Return the (X, Y) coordinate for the center point of the cell that contains the specified text.  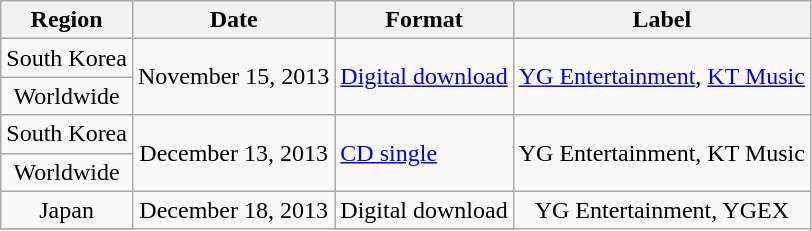
Region (67, 20)
Japan (67, 210)
December 18, 2013 (233, 210)
Label (662, 20)
Date (233, 20)
December 13, 2013 (233, 153)
Format (424, 20)
YG Entertainment, YGEX (662, 210)
CD single (424, 153)
November 15, 2013 (233, 77)
